Determine the [x, y] coordinate at the center of the cell enclosing the given text.  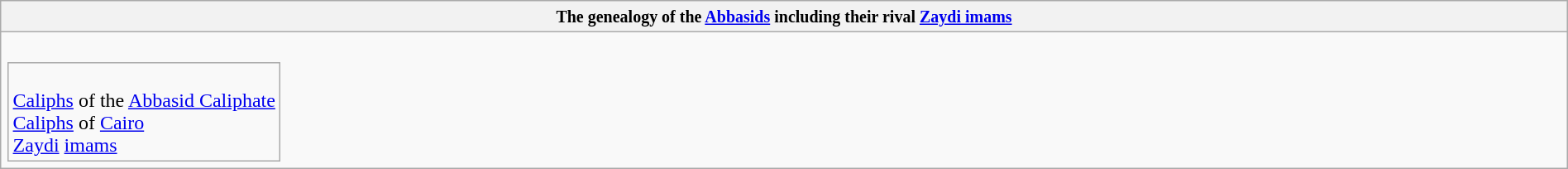
The genealogy of the Abbasids including their rival Zaydi imams [784, 17]
